Search for the cell housing the specified text and yield its [X, Y] center coordinate. 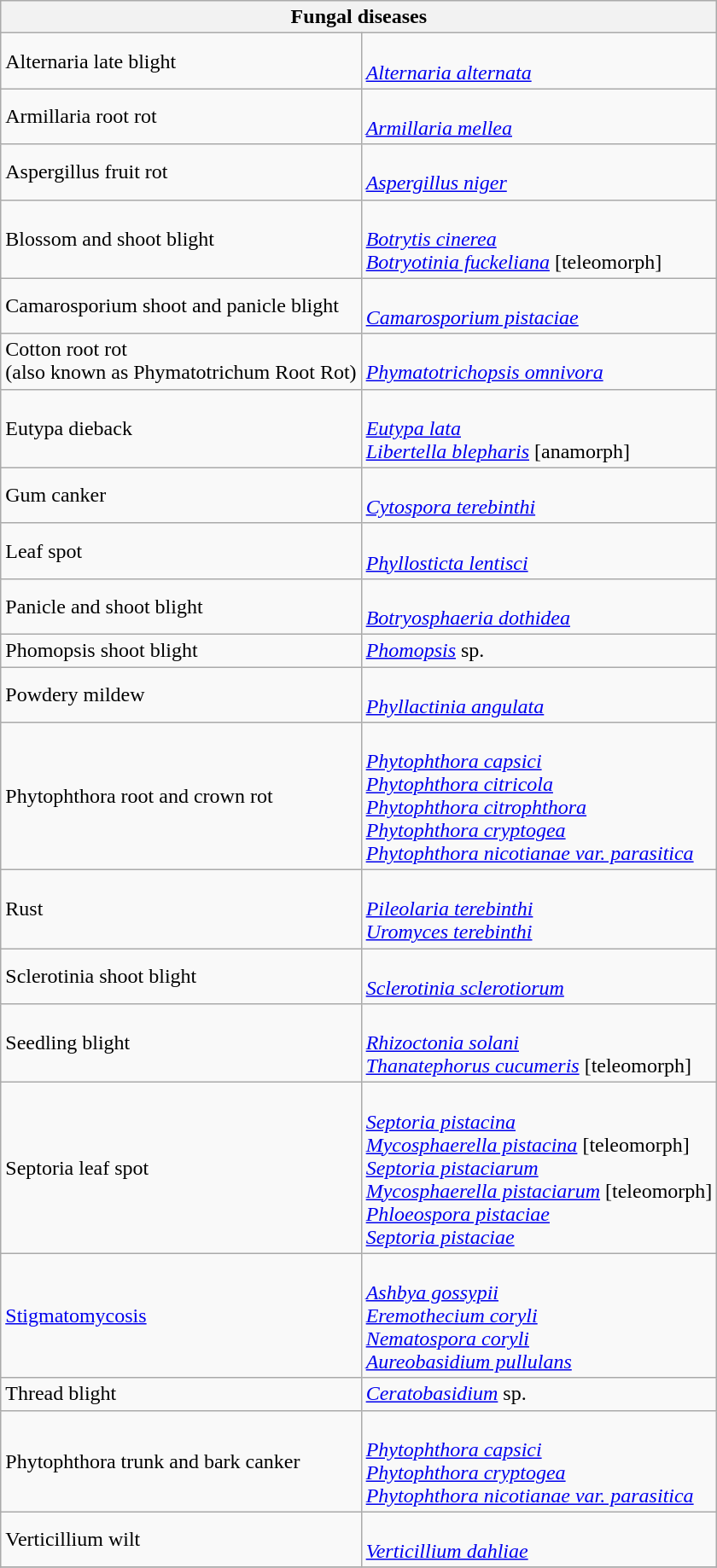
Thread blight [181, 1394]
Phyllosticta lentisci [539, 551]
Phytophthora capsici Phytophthora citricola Phytophthora citrophthora Phytophthora cryptogea Phytophthora nicotianae var. parasitica [539, 797]
Phytophthora root and crown rot [181, 797]
Gum canker [181, 495]
Phomopsis sp. [539, 650]
Powdery mildew [181, 694]
Botryosphaeria dothidea [539, 606]
Rust [181, 909]
Rhizoctonia solani Thanatephorus cucumeris [teleomorph] [539, 1043]
Phytophthora capsici Phytophthora cryptogea Phytophthora nicotianae var. parasitica [539, 1461]
Camarosporium pistaciae [539, 305]
Panicle and shoot blight [181, 606]
Eutypa dieback [181, 428]
Fungal diseases [358, 17]
Pileolaria terebinthi Uromyces terebinthi [539, 909]
Verticillium wilt [181, 1539]
Armillaria mellea [539, 116]
Cotton root rot(also known as Phymatotrichum Root Rot) [181, 362]
Ceratobasidium sp. [539, 1394]
Phytophthora trunk and bark canker [181, 1461]
Sclerotinia sclerotiorum [539, 976]
Ashbya gossypii Eremothecium coryli Nematospora coryli Aureobasidium pullulans [539, 1315]
Eutypa lata Libertella blepharis [anamorph] [539, 428]
Phymatotrichopsis omnivora [539, 362]
Septoria leaf spot [181, 1168]
Armillaria root rot [181, 116]
Cytospora terebinthi [539, 495]
Phomopsis shoot blight [181, 650]
Leaf spot [181, 551]
Camarosporium shoot and panicle blight [181, 305]
Botrytis cinerea Botryotinia fuckeliana [teleomorph] [539, 239]
Sclerotinia shoot blight [181, 976]
Alternaria late blight [181, 61]
Phyllactinia angulata [539, 694]
Aspergillus niger [539, 172]
Blossom and shoot blight [181, 239]
Aspergillus fruit rot [181, 172]
Stigmatomycosis [181, 1315]
Verticillium dahliae [539, 1539]
Seedling blight [181, 1043]
Alternaria alternata [539, 61]
